Locate the cell with the specified text and output its [x, y] center coordinate. 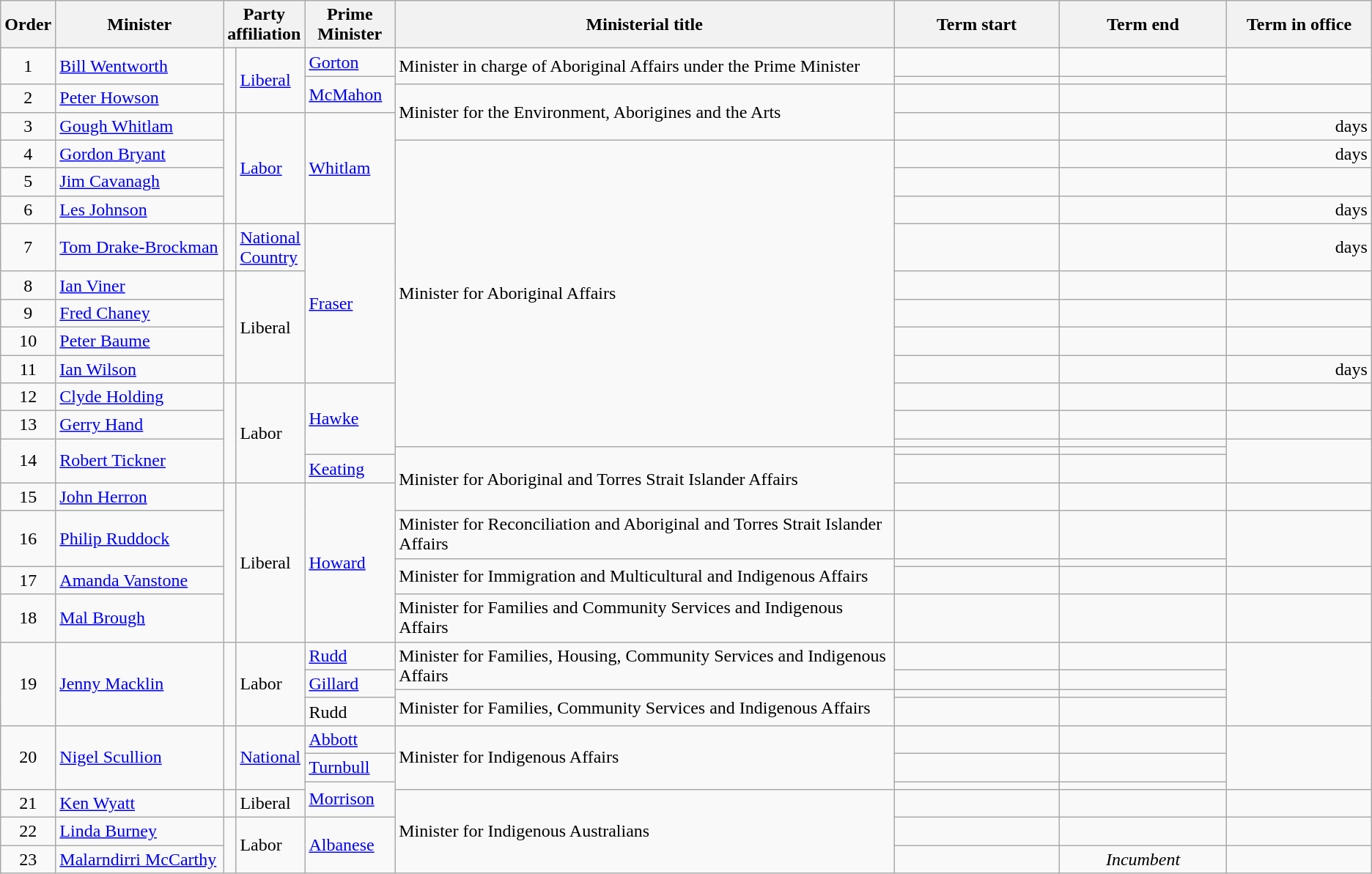
8 [28, 285]
Philip Ruddock [139, 538]
Minister for Aboriginal and Torres Strait Islander Affairs [645, 479]
Gough Whitlam [139, 126]
16 [28, 538]
Bill Wentworth [139, 66]
Term start [977, 25]
Ian Wilson [139, 369]
15 [28, 497]
Prime Minister [350, 25]
Albanese [350, 845]
Minister for Families and Community Services and Indigenous Affairs [645, 618]
Minister for the Environment, Aborigines and the Arts [645, 112]
14 [28, 461]
Gorton [350, 62]
Minister for Reconciliation and Aboriginal and Torres Strait Islander Affairs [645, 535]
Minister [139, 25]
7 [28, 248]
Minister for Aboriginal Affairs [645, 293]
National [270, 758]
Peter Howson [139, 98]
Minister in charge of Aboriginal Affairs under the Prime Minister [645, 66]
Mal Brough [139, 618]
Peter Baume [139, 341]
Ministerial title [645, 25]
Ian Viner [139, 285]
Order [28, 25]
Jenny Macklin [139, 684]
Minister for Indigenous Affairs [645, 758]
Ken Wyatt [139, 804]
Nigel Scullion [139, 758]
Howard [350, 563]
19 [28, 684]
Term end [1143, 25]
Malarndirri McCarthy [139, 859]
Hawke [350, 419]
John Herron [139, 497]
13 [28, 425]
Incumbent [1143, 859]
Keating [350, 469]
McMahon [350, 94]
17 [28, 580]
6 [28, 210]
Amanda Vanstone [139, 580]
National Country [270, 248]
18 [28, 618]
Minister for Families, Community Services and Indigenous Affairs [645, 708]
Les Johnson [139, 210]
11 [28, 369]
5 [28, 182]
22 [28, 832]
Minister for Families, Housing, Community Services and Indigenous Affairs [645, 665]
3 [28, 126]
12 [28, 397]
Turnbull [350, 767]
10 [28, 341]
20 [28, 758]
Gillard [350, 684]
21 [28, 804]
Minister for Immigration and Multicultural and Indigenous Affairs [645, 576]
Gordon Bryant [139, 154]
Tom Drake-Brockman [139, 248]
Party affiliation [264, 25]
Whitlam [350, 168]
Morrison [350, 799]
Fraser [350, 303]
Clyde Holding [139, 397]
Jim Cavanagh [139, 182]
Linda Burney [139, 832]
Minister for Indigenous Australians [645, 832]
Abbott [350, 739]
2 [28, 98]
4 [28, 154]
1 [28, 66]
Gerry Hand [139, 425]
23 [28, 859]
Fred Chaney [139, 313]
Term in office [1299, 25]
Robert Tickner [139, 461]
9 [28, 313]
